Return the (X, Y) coordinate for the center point of the cell that contains the specified text.  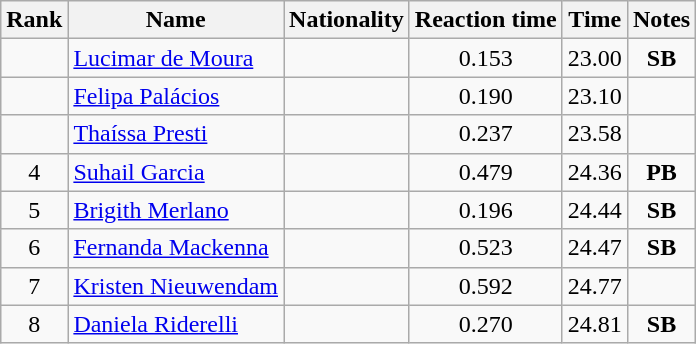
Reaction time (486, 20)
Nationality (347, 20)
0.196 (486, 210)
Thaíssa Presti (176, 134)
Felipa Palácios (176, 96)
Notes (661, 20)
4 (34, 172)
0.237 (486, 134)
Fernanda Mackenna (176, 248)
0.270 (486, 324)
Kristen Nieuwendam (176, 286)
Daniela Riderelli (176, 324)
Suhail Garcia (176, 172)
Brigith Merlano (176, 210)
Lucimar de Moura (176, 58)
24.44 (594, 210)
6 (34, 248)
8 (34, 324)
24.77 (594, 286)
0.523 (486, 248)
7 (34, 286)
0.153 (486, 58)
PB (661, 172)
24.36 (594, 172)
0.479 (486, 172)
Name (176, 20)
24.81 (594, 324)
5 (34, 210)
24.47 (594, 248)
Rank (34, 20)
23.10 (594, 96)
0.190 (486, 96)
Time (594, 20)
23.58 (594, 134)
0.592 (486, 286)
23.00 (594, 58)
